Identify which cell holds the provided text, then report its [x, y] central coordinate. 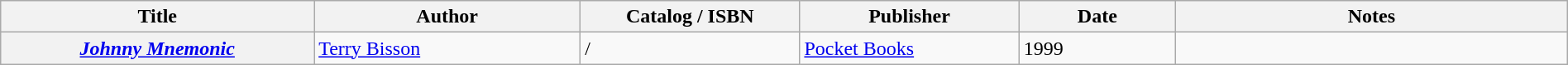
Pocket Books [910, 48]
Date [1097, 17]
Author [447, 17]
1999 [1097, 48]
/ [690, 48]
Johnny Mnemonic [157, 48]
Terry Bisson [447, 48]
Catalog / ISBN [690, 17]
Notes [1372, 17]
Title [157, 17]
Publisher [910, 17]
